Return the [X, Y] coordinate for the center point of the cell that contains the specified text.  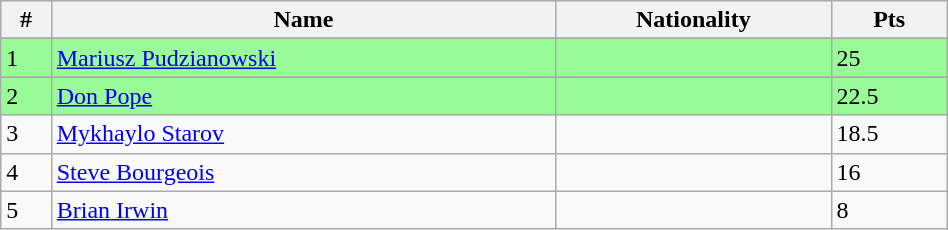
Nationality [694, 20]
Mykhaylo Starov [303, 134]
8 [889, 210]
Don Pope [303, 96]
Pts [889, 20]
Name [303, 20]
5 [26, 210]
25 [889, 58]
1 [26, 58]
16 [889, 172]
# [26, 20]
2 [26, 96]
Steve Bourgeois [303, 172]
22.5 [889, 96]
4 [26, 172]
Brian Irwin [303, 210]
Mariusz Pudzianowski [303, 58]
3 [26, 134]
18.5 [889, 134]
